Output the (x, y) coordinate of the center of the cell containing the given text.  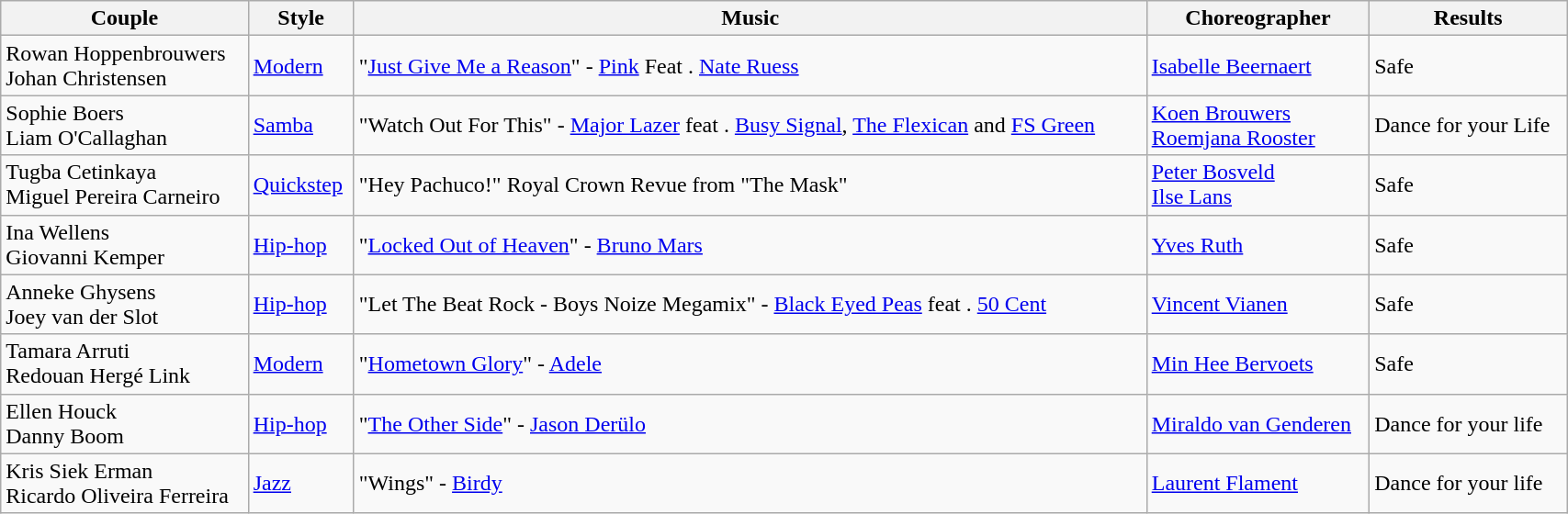
Results (1468, 18)
Samba (301, 125)
Peter Bosveld Ilse Lans (1258, 185)
Tamara Arruti Redouan Hergé Link (125, 363)
"Hometown Glory" - Adele (750, 363)
Koen Brouwers Roemjana Rooster (1258, 125)
Couple (125, 18)
Music (750, 18)
"Wings" - Birdy (750, 483)
Ina Wellens Giovanni Kemper (125, 244)
Tugba Cetinkaya Miguel Pereira Carneiro (125, 185)
Dance for your Life (1468, 125)
"Hey Pachuco!" Royal Crown Revue from "The Mask" (750, 185)
Min Hee Bervoets (1258, 363)
Quickstep (301, 185)
Kris Siek Erman Ricardo Oliveira Ferreira (125, 483)
Sophie Boers Liam O'Callaghan (125, 125)
Isabelle Beernaert (1258, 66)
Jazz (301, 483)
"Locked Out of Heaven" - Bruno Mars (750, 244)
Style (301, 18)
Rowan Hoppenbrouwers Johan Christensen (125, 66)
"Just Give Me a Reason" - Pink Feat . Nate Ruess (750, 66)
"Let The Beat Rock - Boys Noize Megamix" - Black Eyed Peas feat . 50 Cent (750, 305)
Laurent Flament (1258, 483)
Ellen Houck Danny Boom (125, 424)
Anneke Ghysens Joey van der Slot (125, 305)
Miraldo van Genderen (1258, 424)
"The Other Side" - Jason Derülo (750, 424)
Yves Ruth (1258, 244)
"Watch Out For This" - Major Lazer feat . Busy Signal, The Flexican and FS Green (750, 125)
Vincent Vianen (1258, 305)
Choreographer (1258, 18)
